Determine the (x, y) coordinate at the center of the cell enclosing the given text.  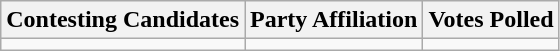
Votes Polled (491, 20)
Party Affiliation (334, 20)
Contesting Candidates (123, 20)
